Find where the given text appears and provide that cell's center as [X, Y] coordinate. 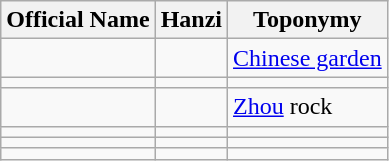
Chinese garden [308, 58]
Zhou rock [308, 107]
Hanzi [191, 20]
Official Name [78, 20]
Toponymy [308, 20]
